Provide the (x, y) coordinate of the cell's center where the given text is located.  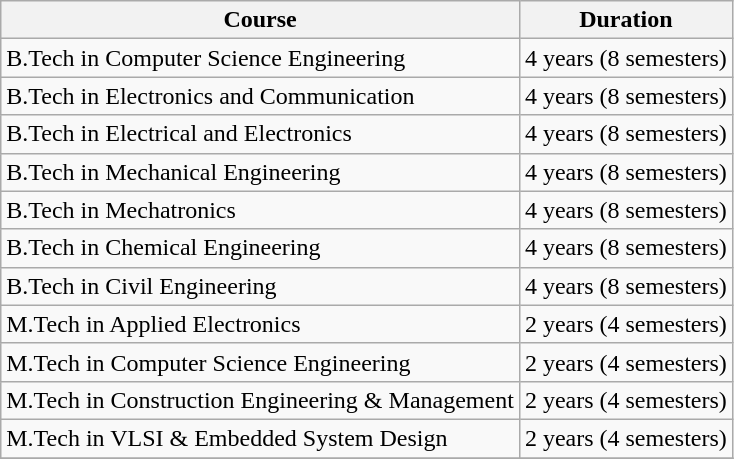
M.Tech in Applied Electronics (260, 324)
B.Tech in Computer Science Engineering (260, 58)
Duration (626, 20)
B.Tech in Civil Engineering (260, 286)
B.Tech in Mechanical Engineering (260, 172)
M.Tech in VLSI & Embedded System Design (260, 438)
B.Tech in Electrical and Electronics (260, 134)
B.Tech in Mechatronics (260, 210)
B.Tech in Chemical Engineering (260, 248)
Course (260, 20)
M.Tech in Construction Engineering & Management (260, 400)
B.Tech in Electronics and Communication (260, 96)
M.Tech in Computer Science Engineering (260, 362)
